Scan for the cell matching the given text and deliver its [X, Y] coordinate at center. 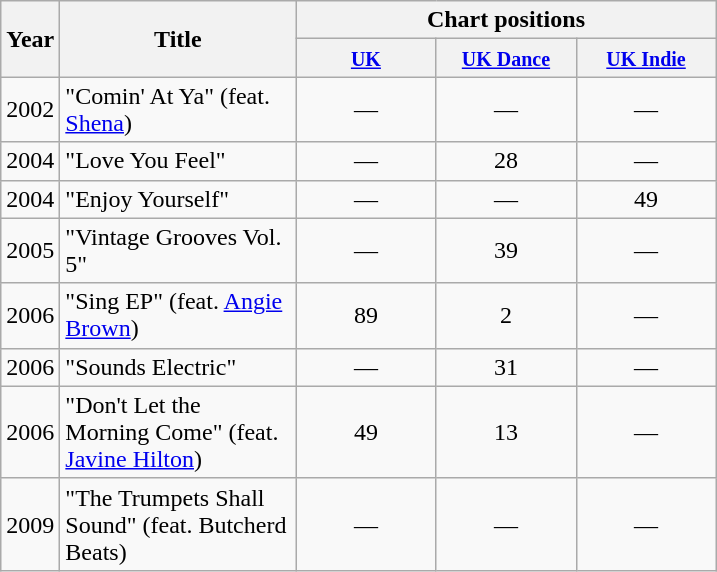
2 [506, 316]
"Love You Feel" [178, 161]
39 [506, 250]
31 [506, 367]
"Sing EP" (feat. Angie Brown) [178, 316]
2002 [30, 110]
2005 [30, 250]
13 [506, 432]
"Comin' At Ya" (feat. Shena) [178, 110]
Year [30, 39]
"Don't Let the Morning Come" (feat. Javine Hilton) [178, 432]
89 [366, 316]
"Enjoy Yourself" [178, 199]
UK Indie [646, 58]
"Vintage Grooves Vol. 5" [178, 250]
Chart positions [506, 20]
UK [366, 58]
"The Trumpets Shall Sound" (feat. Butcherd Beats) [178, 524]
Title [178, 39]
2009 [30, 524]
UK Dance [506, 58]
28 [506, 161]
"Sounds Electric" [178, 367]
